Locate the cell with the specified text and output its (X, Y) center coordinate. 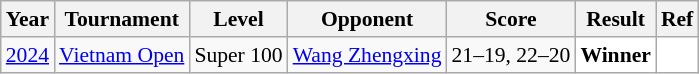
Level (238, 19)
2024 (28, 55)
Winner (616, 55)
Wang Zhengxing (368, 55)
21–19, 22–20 (512, 55)
Vietnam Open (122, 55)
Result (616, 19)
Year (28, 19)
Opponent (368, 19)
Ref (677, 19)
Tournament (122, 19)
Super 100 (238, 55)
Score (512, 19)
